Output the [X, Y] coordinate of the center of the cell containing the given text.  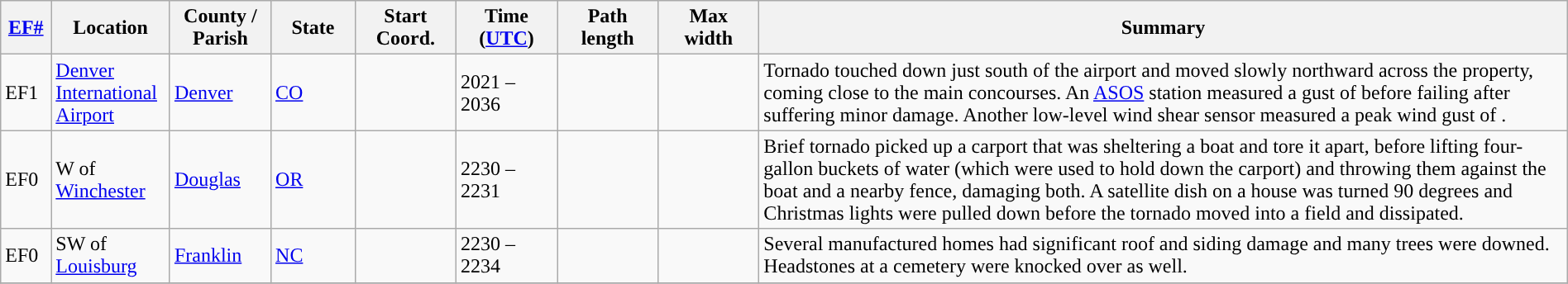
2230 – 2234 [506, 256]
2230 – 2231 [506, 180]
Franklin [220, 256]
EF# [26, 28]
Path length [608, 28]
NC [313, 256]
State [313, 28]
Location [111, 28]
Denver [220, 92]
Max width [709, 28]
EF1 [26, 92]
SW of Louisburg [111, 256]
Summary [1163, 28]
2021 – 2036 [506, 92]
Denver International Airport [111, 92]
W of Winchester [111, 180]
Douglas [220, 180]
Time (UTC) [506, 28]
Start Coord. [405, 28]
County / Parish [220, 28]
CO [313, 92]
Several manufactured homes had significant roof and siding damage and many trees were downed. Headstones at a cemetery were knocked over as well. [1163, 256]
OR [313, 180]
